Capture the cell that displays the provided text and extract its (x, y) central coordinate. 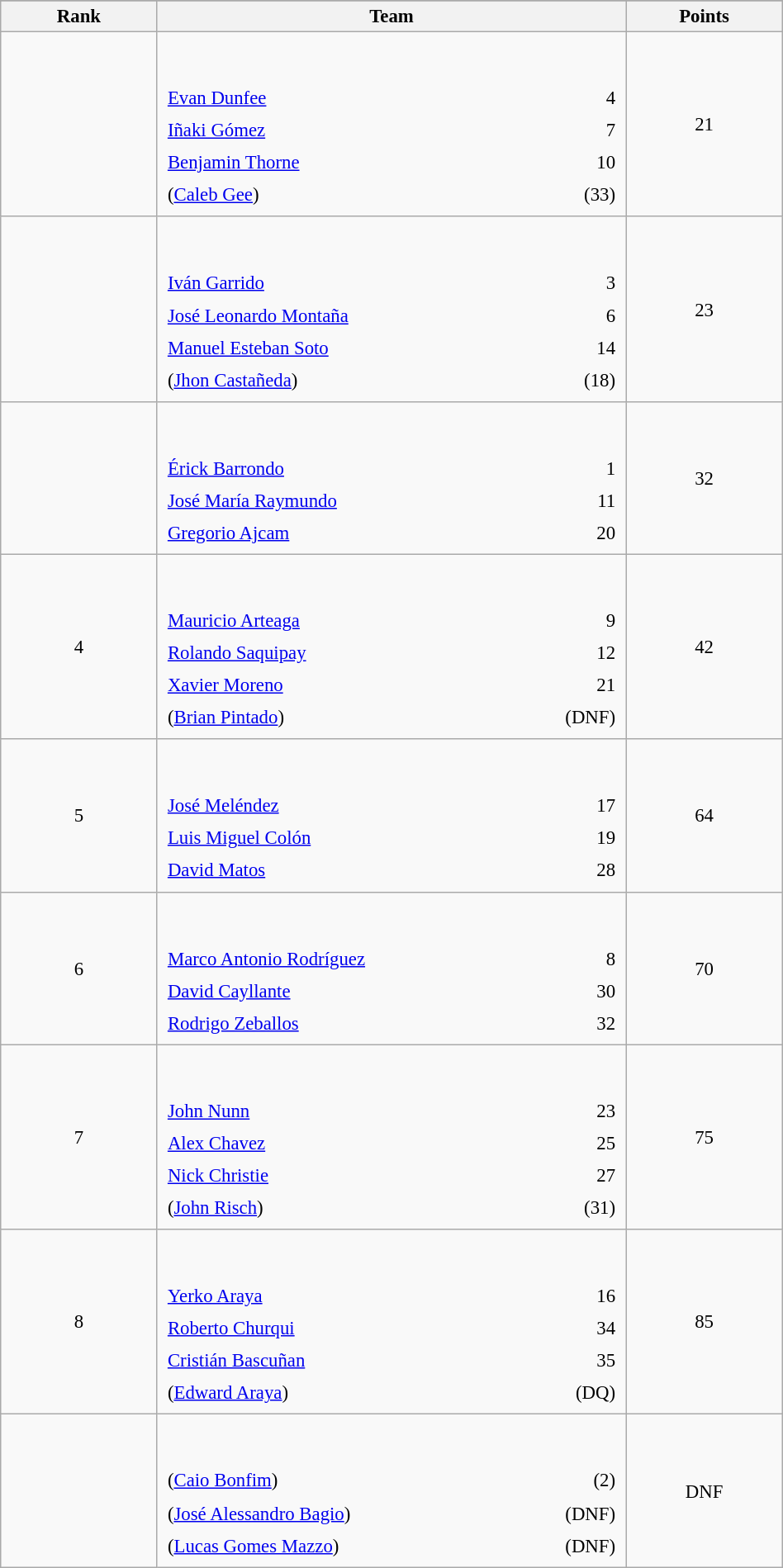
Yerko Araya 16 Roberto Churqui 34 Cristián Bascuñan 35 (Edward Araya) (DQ) (391, 1322)
(José Alessandro Bagio) (337, 1513)
28 (586, 870)
(Caleb Gee) (340, 195)
Mauricio Arteaga 9 Rolando Saquipay 12 Xavier Moreno 21 (Brian Pintado) (DNF) (391, 647)
9 (555, 621)
Mauricio Arteaga (325, 621)
5 (79, 816)
David Matos (357, 870)
DNF (704, 1491)
Iñaki Gómez (340, 130)
Evan Dunfee 4 Iñaki Gómez 7 Benjamin Thorne 10 (Caleb Gee) (33) (391, 125)
Rank (79, 17)
(31) (560, 1208)
(Caio Bonfim) (337, 1480)
Benjamin Thorne (340, 163)
John Nunn (330, 1111)
Alex Chavez (330, 1143)
75 (704, 1137)
(Jhon Castañeda) (351, 380)
Xavier Moreno (325, 685)
64 (704, 816)
85 (704, 1322)
Rodrigo Zeballos (364, 1023)
Gregorio Ajcam (360, 533)
19 (586, 838)
14 (581, 348)
José Leonardo Montaña (351, 315)
José Meléndez (357, 806)
Érick Barrondo (360, 468)
(33) (570, 195)
30 (593, 991)
34 (563, 1328)
Nick Christie (330, 1176)
42 (704, 647)
(Edward Araya) (335, 1393)
27 (560, 1176)
Team (391, 17)
Iván Garrido 3 José Leonardo Montaña 6 Manuel Esteban Soto 14 (Jhon Castañeda) (18) (391, 309)
Evan Dunfee (340, 98)
10 (570, 163)
José María Raymundo (360, 500)
(DQ) (563, 1393)
3 (581, 283)
16 (563, 1296)
David Cayllante (364, 991)
20 (590, 533)
(Brian Pintado) (325, 718)
1 (590, 468)
Érick Barrondo 1 José María Raymundo 11 Gregorio Ajcam 20 (391, 477)
70 (704, 968)
(John Risch) (330, 1208)
Cristián Bascuñan (335, 1361)
Iván Garrido (351, 283)
Luis Miguel Colón (357, 838)
17 (586, 806)
(Caio Bonfim) (2) (José Alessandro Bagio) (DNF) (Lucas Gomes Mazzo) (DNF) (391, 1491)
Points (704, 17)
Rolando Saquipay (325, 653)
(2) (567, 1480)
Manuel Esteban Soto (351, 348)
Marco Antonio Rodríguez 8 David Cayllante 30 Rodrigo Zeballos 32 (391, 968)
Yerko Araya (335, 1296)
Roberto Churqui (335, 1328)
11 (590, 500)
12 (555, 653)
José Meléndez 17 Luis Miguel Colón 19 David Matos 28 (391, 816)
John Nunn 23 Alex Chavez 25 Nick Christie 27 (John Risch) (31) (391, 1137)
Marco Antonio Rodríguez (364, 958)
25 (560, 1143)
(Lucas Gomes Mazzo) (337, 1545)
35 (563, 1361)
(18) (581, 380)
